For the text-containing cell, return its midpoint in [X, Y] coordinate format. 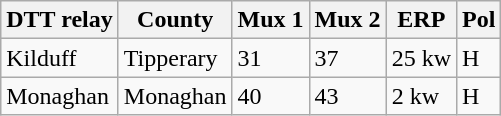
County [175, 20]
Mux 2 [348, 20]
Tipperary [175, 58]
2 kw [421, 96]
ERP [421, 20]
DTT relay [60, 20]
37 [348, 58]
25 kw [421, 58]
40 [270, 96]
43 [348, 96]
31 [270, 58]
Kilduff [60, 58]
Mux 1 [270, 20]
Pol [479, 20]
